For the text-containing cell, return its midpoint in (x, y) coordinate format. 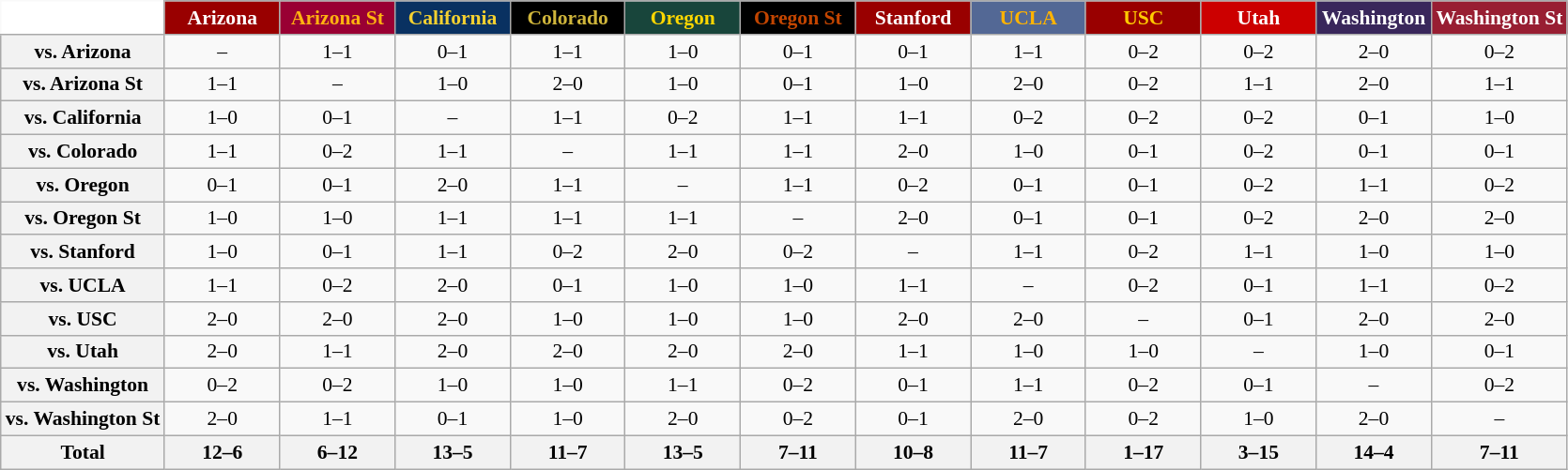
Total (83, 452)
1–17 (1144, 452)
10–8 (913, 452)
vs. Utah (83, 352)
Arizona (222, 18)
vs. Arizona (83, 52)
vs. Washington (83, 386)
vs. USC (83, 319)
USC (1144, 18)
vs. Arizona St (83, 84)
Oregon (684, 18)
3–15 (1258, 452)
vs. Oregon St (83, 219)
California (453, 18)
Utah (1258, 18)
Oregon St (798, 18)
6–12 (338, 452)
Colorado (567, 18)
vs. UCLA (83, 285)
14–4 (1375, 452)
Washington (1375, 18)
vs. Washington St (83, 419)
UCLA (1029, 18)
12–6 (222, 452)
Stanford (913, 18)
Washington St (1499, 18)
vs. Oregon (83, 185)
vs. Stanford (83, 252)
vs. California (83, 118)
vs. Colorado (83, 152)
Arizona St (338, 18)
